Output the (X, Y) coordinate of the center of the cell containing the given text.  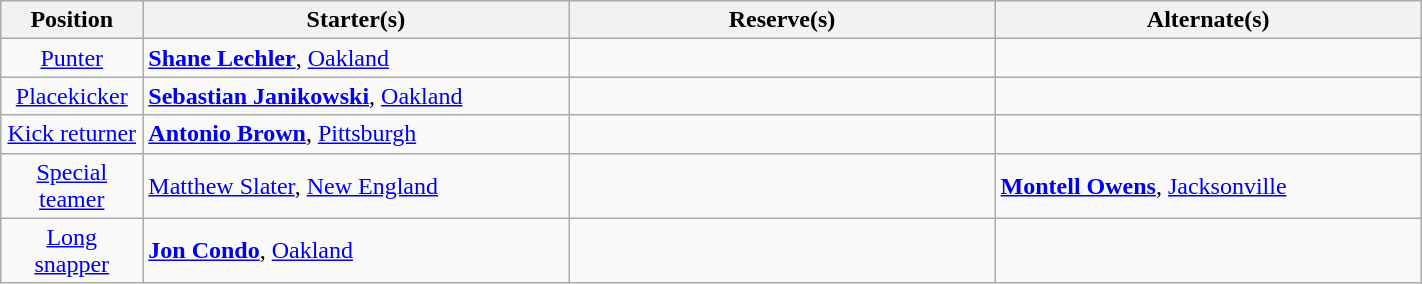
Starter(s) (356, 20)
Antonio Brown, Pittsburgh (356, 134)
Position (72, 20)
Long snapper (72, 250)
Kick returner (72, 134)
Shane Lechler, Oakland (356, 58)
Placekicker (72, 96)
Sebastian Janikowski, Oakland (356, 96)
Matthew Slater, New England (356, 186)
Reserve(s) (782, 20)
Alternate(s) (1208, 20)
Special teamer (72, 186)
Punter (72, 58)
Montell Owens, Jacksonville (1208, 186)
Jon Condo, Oakland (356, 250)
